For the text-containing cell, return its midpoint in [x, y] coordinate format. 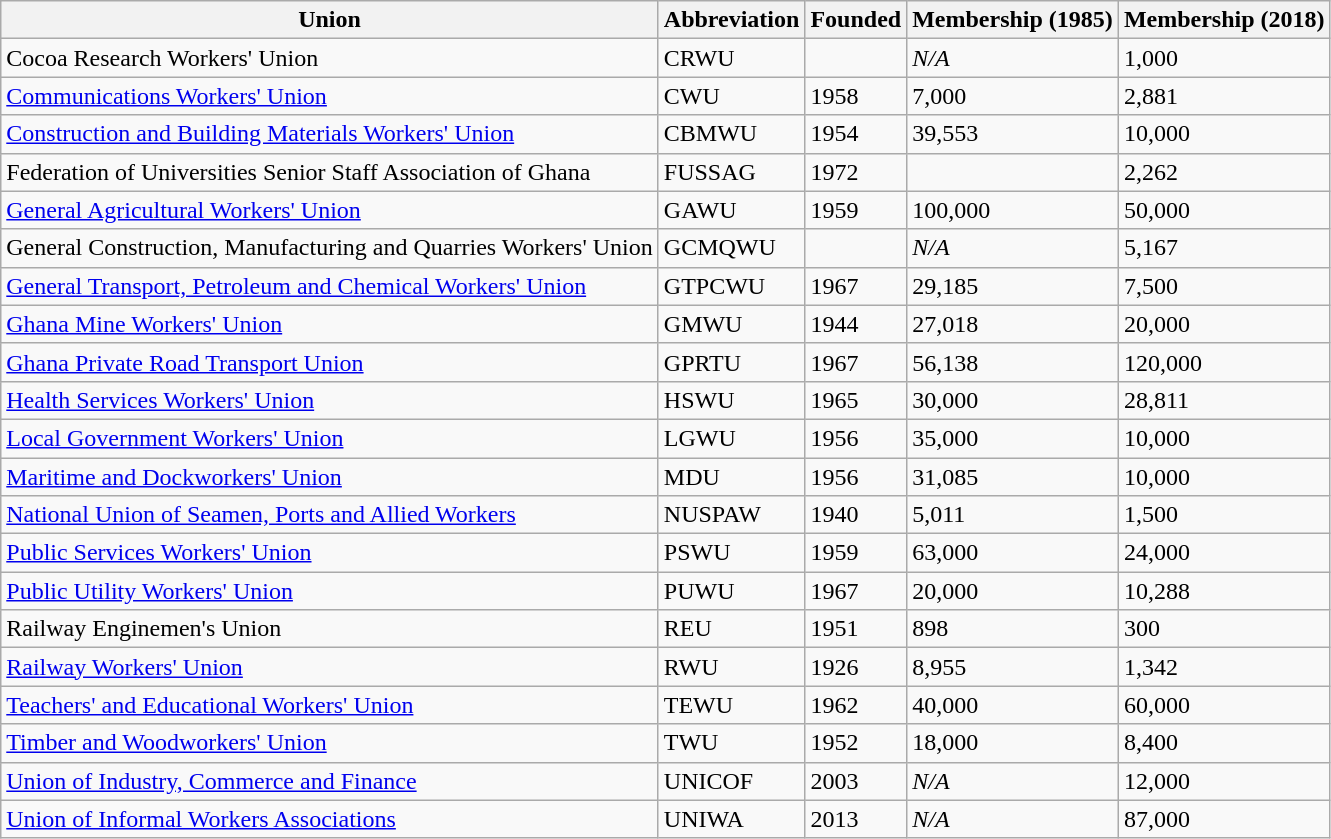
31,085 [1013, 477]
PSWU [732, 553]
1940 [856, 515]
28,811 [1224, 400]
Ghana Private Road Transport Union [330, 362]
5,167 [1224, 248]
1952 [856, 743]
GCMQWU [732, 248]
GTPCWU [732, 286]
Public Utility Workers' Union [330, 591]
2,881 [1224, 96]
Construction and Building Materials Workers' Union [330, 134]
CRWU [732, 58]
5,011 [1013, 515]
8,400 [1224, 743]
Teachers' and Educational Workers' Union [330, 705]
7,000 [1013, 96]
TEWU [732, 705]
2003 [856, 781]
30,000 [1013, 400]
NUSPAW [732, 515]
General Construction, Manufacturing and Quarries Workers' Union [330, 248]
Railway Workers' Union [330, 667]
LGWU [732, 438]
Timber and Woodworkers' Union [330, 743]
Union of Informal Workers Associations [330, 819]
Ghana Mine Workers' Union [330, 324]
Maritime and Dockworkers' Union [330, 477]
FUSSAG [732, 172]
National Union of Seamen, Ports and Allied Workers [330, 515]
87,000 [1224, 819]
Local Government Workers' Union [330, 438]
UNICOF [732, 781]
63,000 [1013, 553]
100,000 [1013, 210]
GPRTU [732, 362]
Membership (2018) [1224, 20]
Union of Industry, Commerce and Finance [330, 781]
39,553 [1013, 134]
Communications Workers' Union [330, 96]
Union [330, 20]
1951 [856, 629]
7,500 [1224, 286]
Founded [856, 20]
56,138 [1013, 362]
898 [1013, 629]
1926 [856, 667]
MDU [732, 477]
1,342 [1224, 667]
CBMWU [732, 134]
1954 [856, 134]
1962 [856, 705]
General Agricultural Workers' Union [330, 210]
40,000 [1013, 705]
GAWU [732, 210]
1,000 [1224, 58]
Membership (1985) [1013, 20]
Cocoa Research Workers' Union [330, 58]
27,018 [1013, 324]
REU [732, 629]
2013 [856, 819]
Public Services Workers' Union [330, 553]
10,288 [1224, 591]
UNIWA [732, 819]
1958 [856, 96]
60,000 [1224, 705]
Federation of Universities Senior Staff Association of Ghana [330, 172]
1944 [856, 324]
2,262 [1224, 172]
1965 [856, 400]
Railway Enginemen's Union [330, 629]
50,000 [1224, 210]
24,000 [1224, 553]
HSWU [732, 400]
Health Services Workers' Union [330, 400]
GMWU [732, 324]
CWU [732, 96]
RWU [732, 667]
1,500 [1224, 515]
29,185 [1013, 286]
1972 [856, 172]
8,955 [1013, 667]
TWU [732, 743]
120,000 [1224, 362]
Abbreviation [732, 20]
300 [1224, 629]
PUWU [732, 591]
35,000 [1013, 438]
18,000 [1013, 743]
General Transport, Petroleum and Chemical Workers' Union [330, 286]
12,000 [1224, 781]
